From the cell containing the given text, extract its center point as [X, Y] coordinate. 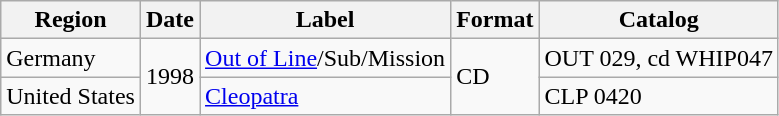
United States [71, 96]
1998 [170, 77]
Format [495, 20]
Label [326, 20]
OUT 029, cd WHIP047 [659, 58]
Region [71, 20]
Date [170, 20]
Catalog [659, 20]
CLP 0420 [659, 96]
Out of Line/Sub/Mission [326, 58]
Germany [71, 58]
Cleopatra [326, 96]
CD [495, 77]
